Determine the [x, y] coordinate at the center of the cell enclosing the given text.  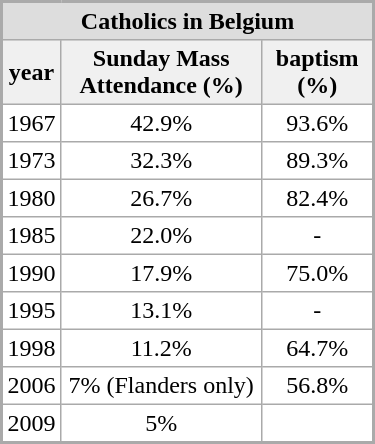
Sunday Mass Attendance (%) [162, 72]
1967 [32, 123]
5% [162, 423]
2006 [32, 386]
7% (Flanders only) [162, 386]
1985 [32, 236]
1973 [32, 161]
26.7% [162, 198]
64.7% [318, 348]
1990 [32, 273]
93.6% [318, 123]
1998 [32, 348]
2009 [32, 423]
year [32, 72]
22.0% [162, 236]
56.8% [318, 386]
32.3% [162, 161]
baptism (%) [318, 72]
Catholics in Belgium [188, 21]
1995 [32, 311]
82.4% [318, 198]
89.3% [318, 161]
11.2% [162, 348]
13.1% [162, 311]
1980 [32, 198]
42.9% [162, 123]
17.9% [162, 273]
75.0% [318, 273]
